Determine the [X, Y] coordinate at the center of the cell enclosing the given text.  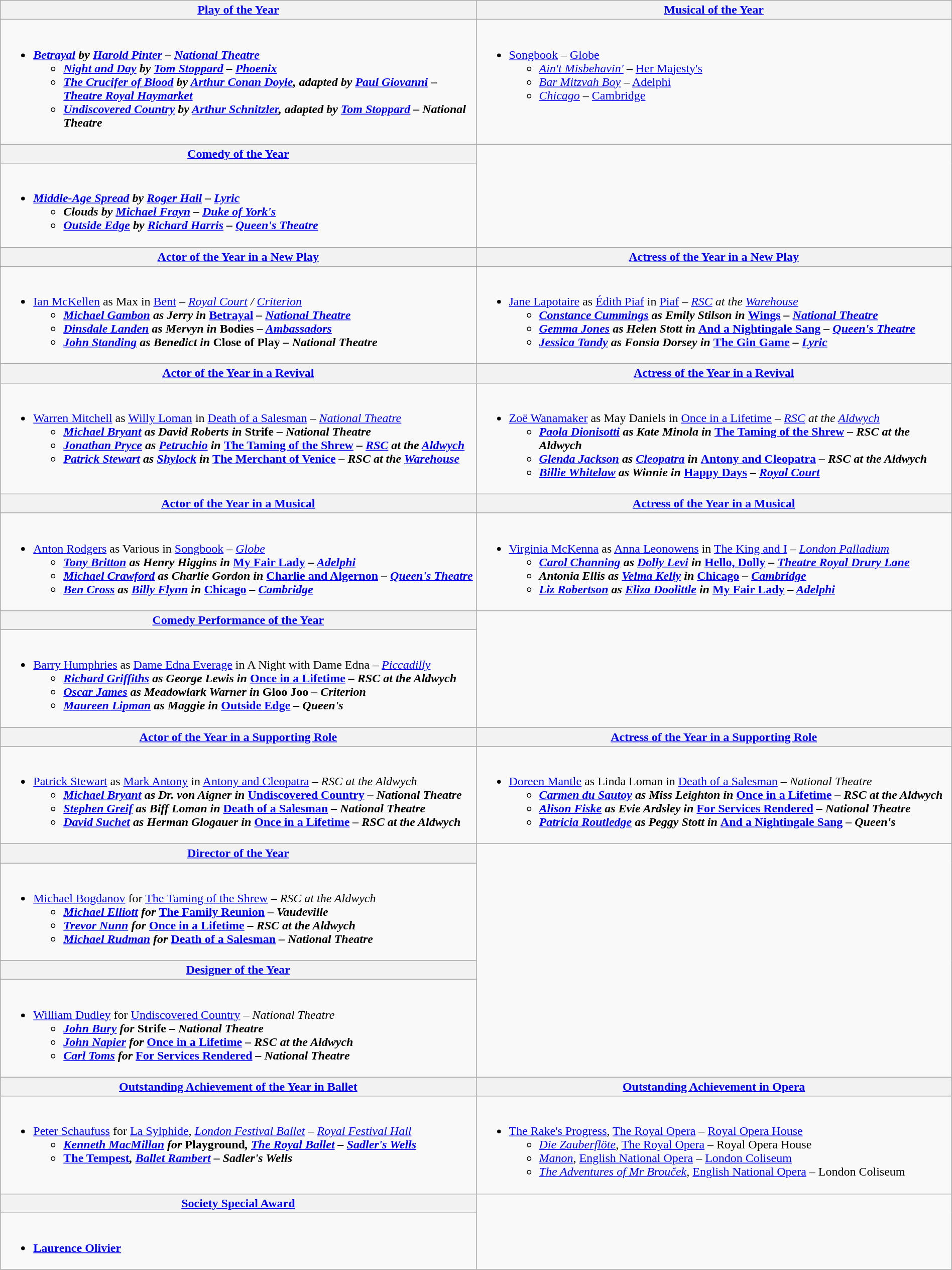
Comedy of the Year [238, 154]
Director of the Year [238, 854]
Middle-Age Spread by Roger Hall – LyricClouds by Michael Frayn – Duke of York'sOutside Edge by Richard Harris – Queen's Theatre [238, 205]
Comedy Performance of the Year [238, 620]
Actor of the Year in a Revival [238, 373]
Outstanding Achievement in Opera [714, 1087]
Actor of the Year in a Supporting Role [238, 737]
Society Special Award [238, 1203]
Songbook – GlobeAin't Misbehavin' – Her Majesty'sBar Mitzvah Boy – AdelphiChicago – Cambridge [714, 82]
Play of the Year [238, 10]
Actor of the Year in a Musical [238, 503]
Actress of the Year in a Revival [714, 373]
Musical of the Year [714, 10]
Designer of the Year [238, 970]
Actress of the Year in a New Play [714, 257]
Actress of the Year in a Musical [714, 503]
Actor of the Year in a New Play [238, 257]
Laurence Olivier [238, 1241]
Actress of the Year in a Supporting Role [714, 737]
Outstanding Achievement of the Year in Ballet [238, 1087]
